Scan for the cell matching the given text and deliver its (x, y) coordinate at center. 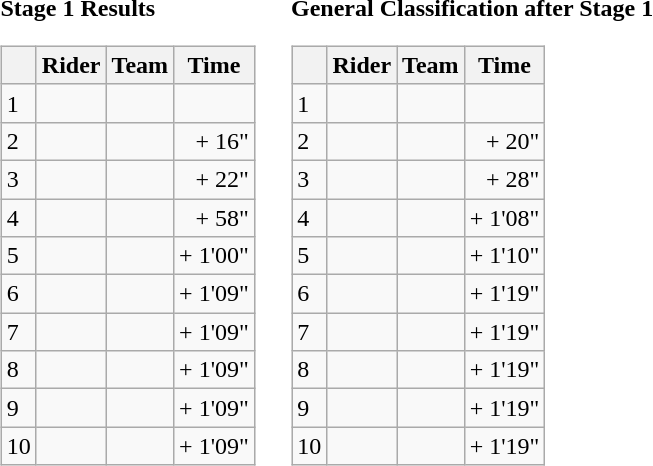
+ 1'10" (504, 256)
+ 20" (504, 141)
+ 16" (214, 141)
+ 1'08" (504, 217)
+ 58" (214, 217)
+ 1'00" (214, 256)
+ 28" (504, 179)
+ 22" (214, 179)
